Detect which cell encompasses the target text, then output its [x, y] center coordinate. 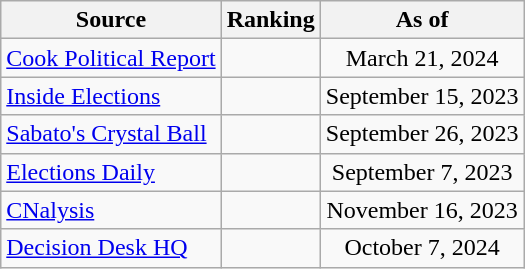
November 16, 2023 [422, 210]
October 7, 2024 [422, 248]
September 7, 2023 [422, 172]
Ranking [270, 20]
March 21, 2024 [422, 58]
As of [422, 20]
Elections Daily [111, 172]
Decision Desk HQ [111, 248]
CNalysis [111, 210]
Sabato's Crystal Ball [111, 134]
September 15, 2023 [422, 96]
Inside Elections [111, 96]
Cook Political Report [111, 58]
September 26, 2023 [422, 134]
Source [111, 20]
